Provide the [X, Y] coordinate of the cell's center where the given text is located.  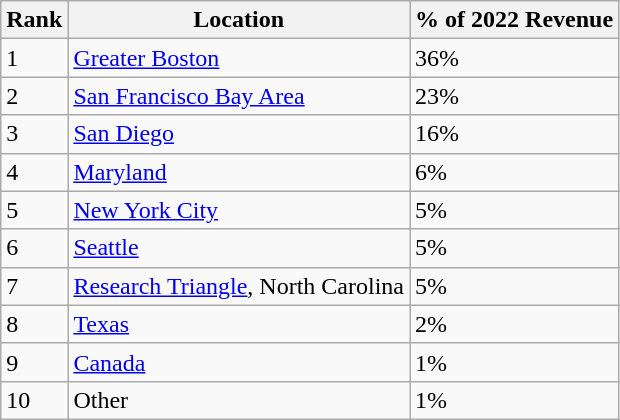
16% [514, 134]
Texas [239, 324]
2 [34, 96]
2% [514, 324]
Rank [34, 20]
3 [34, 134]
San Francisco Bay Area [239, 96]
% of 2022 Revenue [514, 20]
10 [34, 400]
6% [514, 172]
6 [34, 248]
Maryland [239, 172]
New York City [239, 210]
8 [34, 324]
San Diego [239, 134]
5 [34, 210]
23% [514, 96]
Greater Boston [239, 58]
Location [239, 20]
1 [34, 58]
Seattle [239, 248]
Research Triangle, North Carolina [239, 286]
36% [514, 58]
4 [34, 172]
7 [34, 286]
Canada [239, 362]
Other [239, 400]
9 [34, 362]
